Identify which cell holds the provided text, then report its [x, y] central coordinate. 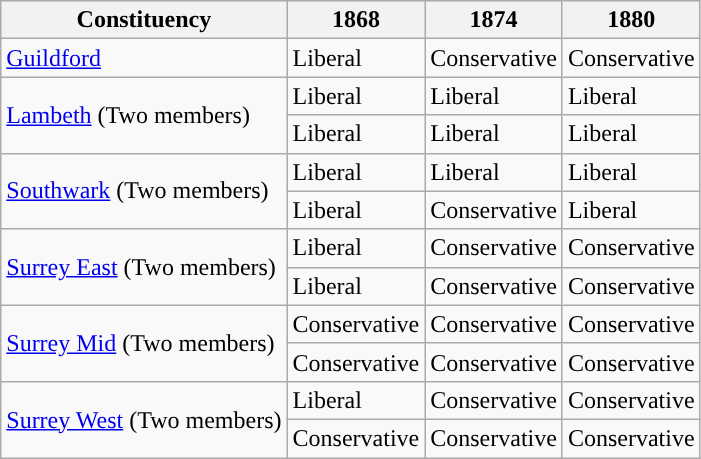
Southwark (Two members) [144, 191]
Surrey West (Two members) [144, 419]
Surrey Mid (Two members) [144, 343]
Surrey East (Two members) [144, 267]
Lambeth (Two members) [144, 115]
1868 [356, 20]
Constituency [144, 20]
1880 [631, 20]
1874 [494, 20]
Guildford [144, 58]
